Output the [X, Y] coordinate of the center of the cell containing the given text.  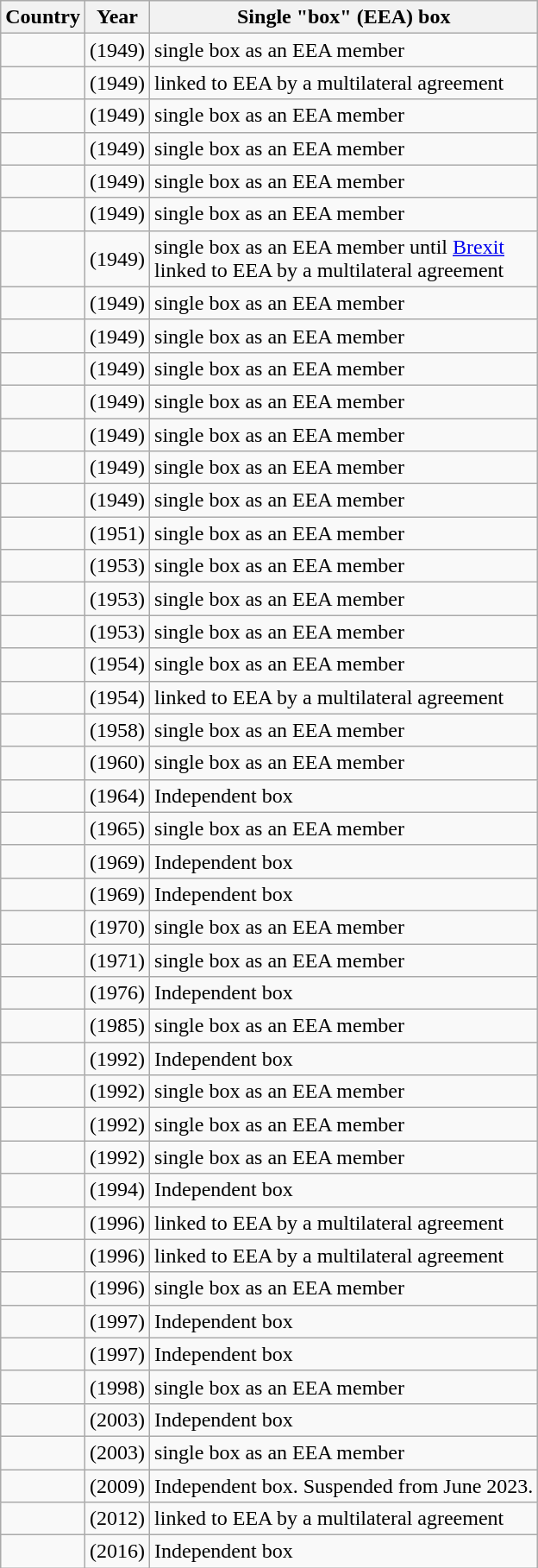
(1998) [117, 1387]
Single "box" (EEA) box [344, 17]
(1976) [117, 993]
Year [117, 17]
Independent box. Suspended from June 2023. [344, 1485]
(1951) [117, 533]
(1965) [117, 828]
(1960) [117, 763]
Country [43, 17]
single box as an EEA member until Brexitlinked to EEA by a multilateral agreement [344, 259]
(1970) [117, 927]
(1958) [117, 730]
(2016) [117, 1552]
(2012) [117, 1519]
(1985) [117, 1026]
(1994) [117, 1190]
(1971) [117, 960]
(2009) [117, 1485]
(1964) [117, 796]
